For the text-containing cell, return its midpoint in (X, Y) coordinate format. 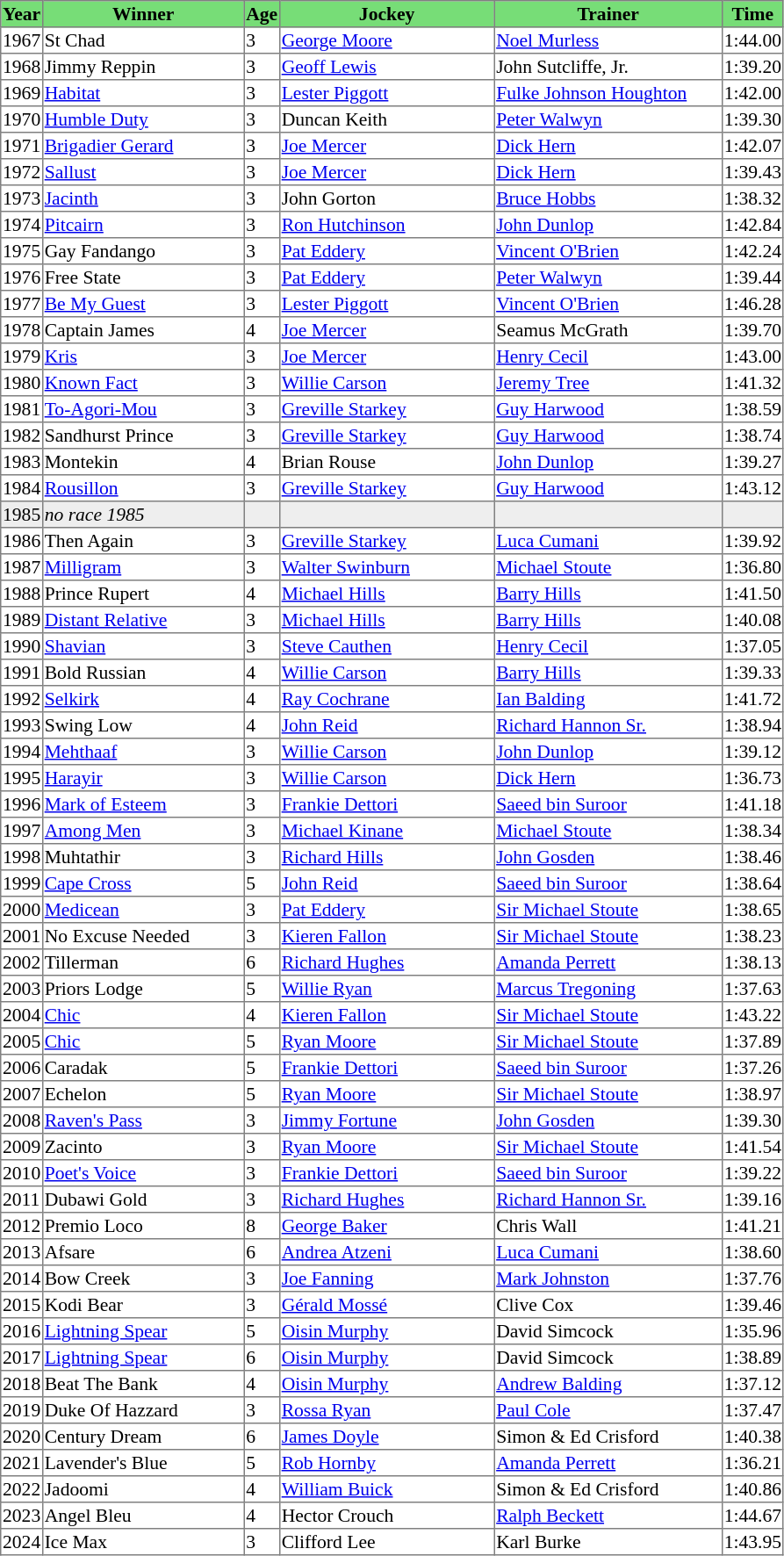
1:38.13 (752, 962)
1:37.76 (752, 1279)
Century Dream (143, 1437)
Noel Murless (608, 40)
Caradak (143, 1068)
1:36.21 (752, 1463)
Joe Fanning (386, 1279)
1:40.08 (752, 620)
2004 (22, 1015)
Bow Creek (143, 1279)
1:42.24 (752, 251)
1:44.67 (752, 1516)
Bold Russian (143, 673)
Dubawi Gold (143, 1199)
2000 (22, 910)
1982 (22, 436)
Be My Guest (143, 304)
Jimmy Fortune (386, 1120)
1:37.63 (752, 989)
Sallust (143, 172)
Captain James (143, 330)
Free State (143, 277)
1:38.89 (752, 1358)
1:38.74 (752, 436)
Richard Hills (386, 857)
Raven's Pass (143, 1120)
Time (752, 14)
Walter Swinburn (386, 567)
Cape Cross (143, 883)
Duke Of Hazzard (143, 1410)
1983 (22, 462)
Zacinto (143, 1147)
1984 (22, 488)
1:36.73 (752, 778)
1970 (22, 119)
Ron Hutchinson (386, 225)
1:38.64 (752, 883)
Ian Balding (608, 699)
Bruce Hobbs (608, 198)
1995 (22, 778)
Clive Cox (608, 1305)
1971 (22, 146)
1:38.59 (752, 409)
1:39.16 (752, 1199)
St Chad (143, 40)
1973 (22, 198)
Gérald Mossé (386, 1305)
To-Agori-Mou (143, 409)
John Gorton (386, 198)
1:40.38 (752, 1437)
1:38.60 (752, 1252)
Then Again (143, 541)
Winner (143, 14)
2019 (22, 1410)
1:38.65 (752, 910)
1975 (22, 251)
1:39.22 (752, 1173)
1:46.28 (752, 304)
1979 (22, 357)
Trainer (608, 14)
1:41.21 (752, 1226)
Mark Johnston (608, 1279)
Andrea Atzeni (386, 1252)
Jeremy Tree (608, 383)
2021 (22, 1463)
Duncan Keith (386, 119)
Rob Hornby (386, 1463)
2014 (22, 1279)
2015 (22, 1305)
1:39.92 (752, 541)
Ray Cochrane (386, 699)
Ralph Beckett (608, 1516)
1972 (22, 172)
No Excuse Needed (143, 936)
Gay Fandango (143, 251)
Poet's Voice (143, 1173)
1:39.12 (752, 752)
1977 (22, 304)
1:38.23 (752, 936)
John Sutcliffe, Jr. (608, 67)
2012 (22, 1226)
1:36.80 (752, 567)
George Baker (386, 1226)
8 (262, 1226)
1:39.43 (752, 172)
1:42.07 (752, 146)
Swing Low (143, 725)
1:39.70 (752, 330)
Ice Max (143, 1542)
Age (262, 14)
Milligram (143, 567)
Willie Ryan (386, 989)
Jimmy Reppin (143, 67)
Shavian (143, 646)
Karl Burke (608, 1542)
1994 (22, 752)
2006 (22, 1068)
2008 (22, 1120)
1:41.32 (752, 383)
Sandhurst Prince (143, 436)
Among Men (143, 831)
1998 (22, 857)
2024 (22, 1542)
1987 (22, 567)
1:43.95 (752, 1542)
Chris Wall (608, 1226)
Beat The Bank (143, 1384)
2023 (22, 1516)
Priors Lodge (143, 989)
Clifford Lee (386, 1542)
Fulke Johnson Houghton (608, 93)
Michael Kinane (386, 831)
1967 (22, 40)
1:38.34 (752, 831)
1:37.05 (752, 646)
1:39.27 (752, 462)
1989 (22, 620)
Kodi Bear (143, 1305)
1:41.54 (752, 1147)
Paul Cole (608, 1410)
1:42.00 (752, 93)
2017 (22, 1358)
Andrew Balding (608, 1384)
William Buick (386, 1489)
1:41.50 (752, 594)
Mehthaaf (143, 752)
1:38.97 (752, 1094)
Medicean (143, 910)
2002 (22, 962)
Hector Crouch (386, 1516)
Lavender's Blue (143, 1463)
1:41.18 (752, 804)
1:37.26 (752, 1068)
1:38.94 (752, 725)
2018 (22, 1384)
1:42.84 (752, 225)
1974 (22, 225)
Year (22, 14)
1976 (22, 277)
1990 (22, 646)
1:38.32 (752, 198)
Brian Rouse (386, 462)
1999 (22, 883)
1:43.12 (752, 488)
1968 (22, 67)
2001 (22, 936)
Tillerman (143, 962)
1985 (22, 515)
Steve Cauthen (386, 646)
Selkirk (143, 699)
1986 (22, 541)
2007 (22, 1094)
1992 (22, 699)
1980 (22, 383)
1:44.00 (752, 40)
Rousillon (143, 488)
Seamus McGrath (608, 330)
Muhtathir (143, 857)
Afsare (143, 1252)
Humble Duty (143, 119)
Jacinth (143, 198)
Harayir (143, 778)
1:39.44 (752, 277)
Montekin (143, 462)
1981 (22, 409)
1:35.96 (752, 1331)
Mark of Esteem (143, 804)
1991 (22, 673)
2020 (22, 1437)
1:40.86 (752, 1489)
1:41.72 (752, 699)
2005 (22, 1041)
1978 (22, 330)
2011 (22, 1199)
Marcus Tregoning (608, 989)
Jockey (386, 14)
1996 (22, 804)
James Doyle (386, 1437)
2016 (22, 1331)
1:43.00 (752, 357)
Distant Relative (143, 620)
no race 1985 (143, 515)
1:37.89 (752, 1041)
1993 (22, 725)
Kris (143, 357)
2013 (22, 1252)
Pitcairn (143, 225)
2009 (22, 1147)
Premio Loco (143, 1226)
George Moore (386, 40)
1:39.46 (752, 1305)
Habitat (143, 93)
Echelon (143, 1094)
Known Fact (143, 383)
1:37.12 (752, 1384)
1:37.47 (752, 1410)
1:39.33 (752, 673)
Jadoomi (143, 1489)
Geoff Lewis (386, 67)
Prince Rupert (143, 594)
Rossa Ryan (386, 1410)
1988 (22, 594)
1:38.46 (752, 857)
2010 (22, 1173)
2022 (22, 1489)
1997 (22, 831)
2003 (22, 989)
1:39.20 (752, 67)
1969 (22, 93)
Brigadier Gerard (143, 146)
Angel Bleu (143, 1516)
1:43.22 (752, 1015)
